From the cell containing the given text, extract its center point as (X, Y) coordinate. 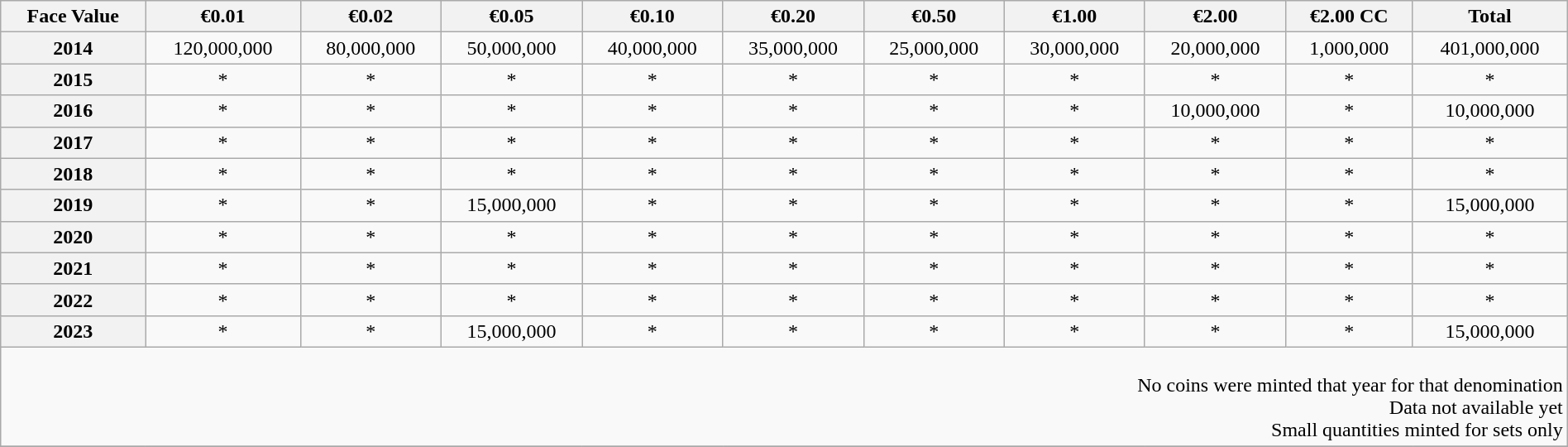
35,000,000 (793, 48)
2018 (73, 174)
Total (1490, 17)
2014 (73, 48)
€0.02 (370, 17)
80,000,000 (370, 48)
2022 (73, 300)
2020 (73, 237)
30,000,000 (1074, 48)
Face Value (73, 17)
€0.10 (653, 17)
€2.00 (1215, 17)
25,000,000 (934, 48)
€0.20 (793, 17)
€0.05 (511, 17)
2021 (73, 268)
2023 (73, 331)
20,000,000 (1215, 48)
€1.00 (1074, 17)
2015 (73, 79)
€0.01 (223, 17)
401,000,000 (1490, 48)
120,000,000 (223, 48)
2017 (73, 142)
1,000,000 (1350, 48)
No coins were minted that year for that denomination Data not available yet Small quantities minted for sets only (784, 396)
€2.00 CC (1350, 17)
2019 (73, 205)
€0.50 (934, 17)
2016 (73, 111)
40,000,000 (653, 48)
50,000,000 (511, 48)
